Detect which cell encompasses the target text, then output its [X, Y] center coordinate. 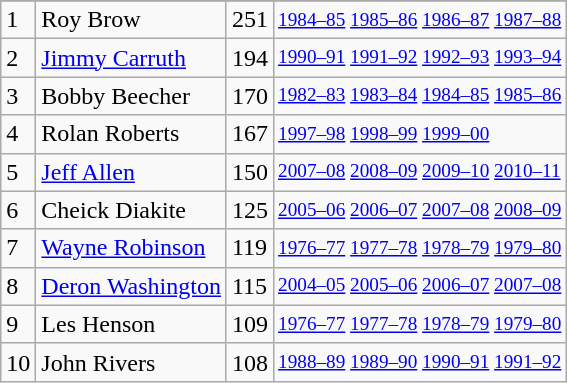
2004–05 2005–06 2006–07 2007–08 [420, 286]
Cheick Diakite [132, 210]
1984–85 1985–86 1986–87 1987–88 [420, 20]
Jeff Allen [132, 172]
Deron Washington [132, 286]
2 [18, 58]
Wayne Robinson [132, 248]
170 [250, 96]
10 [18, 362]
1990–91 1991–92 1992–93 1993–94 [420, 58]
1988–89 1989–90 1990–91 1991–92 [420, 362]
167 [250, 134]
108 [250, 362]
5 [18, 172]
150 [250, 172]
4 [18, 134]
Roy Brow [132, 20]
125 [250, 210]
115 [250, 286]
194 [250, 58]
119 [250, 248]
7 [18, 248]
John Rivers [132, 362]
Bobby Beecher [132, 96]
3 [18, 96]
251 [250, 20]
2007–08 2008–09 2009–10 2010–11 [420, 172]
9 [18, 324]
Rolan Roberts [132, 134]
1982–83 1983–84 1984–85 1985–86 [420, 96]
6 [18, 210]
109 [250, 324]
2005–06 2006–07 2007–08 2008–09 [420, 210]
1 [18, 20]
Jimmy Carruth [132, 58]
1997–98 1998–99 1999–00 [420, 134]
8 [18, 286]
Les Henson [132, 324]
